From the cell containing the given text, extract its center point as (x, y) coordinate. 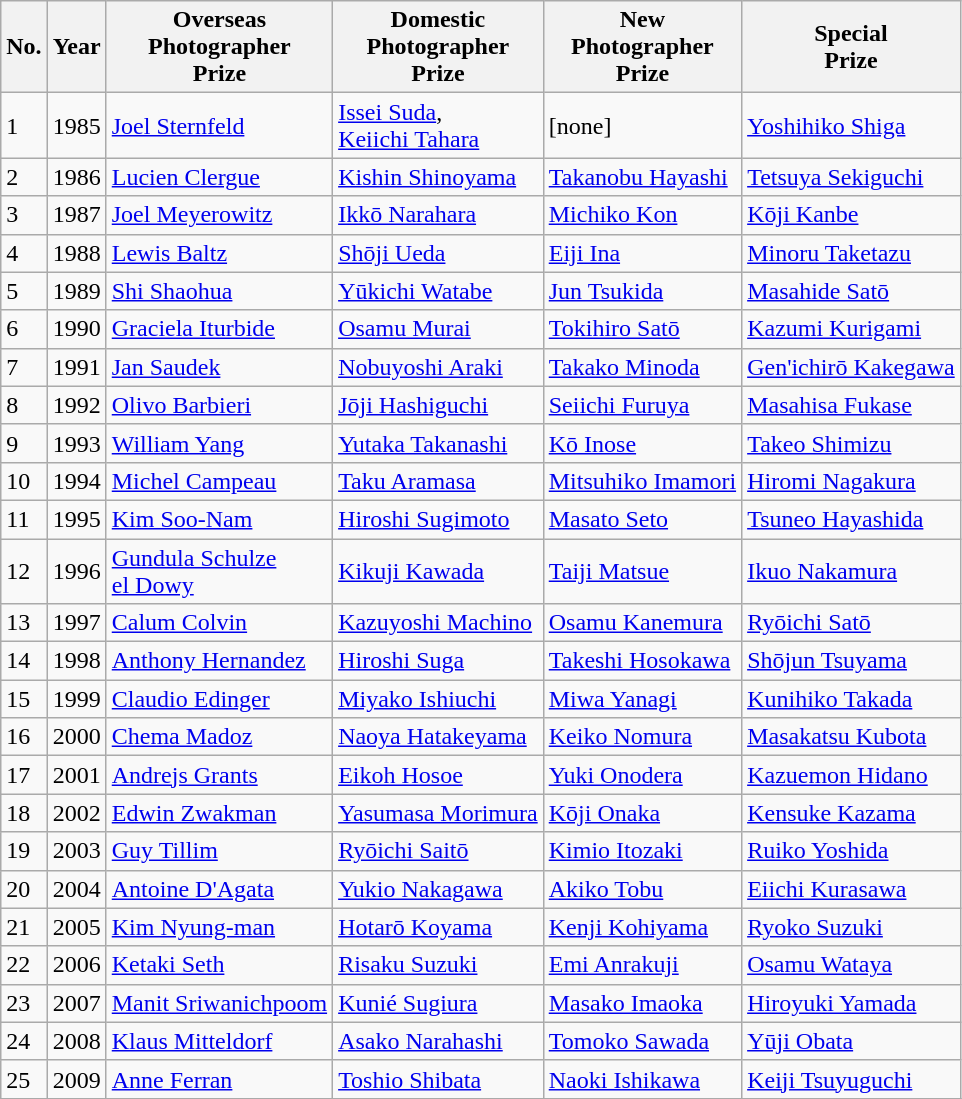
Naoki Ishikawa (642, 1079)
19 (24, 851)
Kō Inose (642, 443)
Yūji Obata (852, 1041)
Tomoko Sawada (642, 1041)
Overseas PhotographerPrize (219, 47)
Keiji Tsuyuguchi (852, 1079)
10 (24, 481)
1988 (76, 253)
3 (24, 215)
2004 (76, 889)
2001 (76, 775)
5 (24, 291)
Ikkō Narahara (438, 215)
1989 (76, 291)
Yūkichi Watabe (438, 291)
2007 (76, 1003)
Hiromi Nagakura (852, 481)
1998 (76, 661)
2008 (76, 1041)
Osamu Murai (438, 329)
Yasumasa Morimura (438, 813)
Kishin Shinoyama (438, 177)
Hiroyuki Yamada (852, 1003)
Kikuji Kawada (438, 570)
1996 (76, 570)
2 (24, 177)
Manit Sriwanichpoom (219, 1003)
Andrejs Grants (219, 775)
1 (24, 126)
Kunihiko Takada (852, 699)
Akiko Tobu (642, 889)
No. (24, 47)
Calum Colvin (219, 623)
Kōji Kanbe (852, 215)
1990 (76, 329)
Klaus Mitteldorf (219, 1041)
Ryoko Suzuki (852, 927)
Tokihiro Satō (642, 329)
Michiko Kon (642, 215)
1985 (76, 126)
22 (24, 965)
Taku Aramasa (438, 481)
Kimio Itozaki (642, 851)
11 (24, 519)
Osamu Kanemura (642, 623)
8 (24, 405)
SpecialPrize (852, 47)
Ikuo Nakamura (852, 570)
4 (24, 253)
Kim Soo-Nam (219, 519)
Ketaki Seth (219, 965)
23 (24, 1003)
NewPhotographerPrize (642, 47)
15 (24, 699)
Jun Tsukida (642, 291)
Chema Madoz (219, 737)
Seiichi Furuya (642, 405)
1993 (76, 443)
Naoya Hatakeyama (438, 737)
Yutaka Takanashi (438, 443)
Mitsuhiko Imamori (642, 481)
1992 (76, 405)
Risaku Suzuki (438, 965)
24 (24, 1041)
Claudio Edinger (219, 699)
Emi Anrakuji (642, 965)
20 (24, 889)
1987 (76, 215)
William Yang (219, 443)
Tsuneo Hayashida (852, 519)
21 (24, 927)
1991 (76, 367)
9 (24, 443)
Antoine D'Agata (219, 889)
Takeo Shimizu (852, 443)
Olivo Barbieri (219, 405)
Anthony Hernandez (219, 661)
1986 (76, 177)
1997 (76, 623)
Takako Minoda (642, 367)
Miwa Yanagi (642, 699)
Hiroshi Suga (438, 661)
Masakatsu Kubota (852, 737)
14 (24, 661)
Eiichi Kurasawa (852, 889)
16 (24, 737)
Gundula Schulze el Dowy (219, 570)
Year (76, 47)
Keiko Nomura (642, 737)
Hiroshi Sugimoto (438, 519)
2009 (76, 1079)
2005 (76, 927)
Edwin Zwakman (219, 813)
18 (24, 813)
Takanobu Hayashi (642, 177)
Miyako Ishiuchi (438, 699)
Asako Narahashi (438, 1041)
17 (24, 775)
Joel Meyerowitz (219, 215)
Domestic PhotographerPrize (438, 47)
Eiji Ina (642, 253)
Lewis Baltz (219, 253)
Shi Shaohua (219, 291)
Kazuemon Hidano (852, 775)
Kunié Sugiura (438, 1003)
Anne Ferran (219, 1079)
Masahisa Fukase (852, 405)
Ryōichi Satō (852, 623)
Tetsuya Sekiguchi (852, 177)
Shōjun Tsuyama (852, 661)
Yukio Nakagawa (438, 889)
Masato Seto (642, 519)
[none] (642, 126)
Taiji Matsue (642, 570)
Takeshi Hosokawa (642, 661)
Graciela Iturbide (219, 329)
Ruiko Yoshida (852, 851)
Kōji Onaka (642, 813)
12 (24, 570)
Masahide Satō (852, 291)
Hotarō Koyama (438, 927)
Minoru Taketazu (852, 253)
Yuki Onodera (642, 775)
Gen'ichirō Kakegawa (852, 367)
2002 (76, 813)
Lucien Clergue (219, 177)
Joel Sternfeld (219, 126)
Kim Nyung-man (219, 927)
Kensuke Kazama (852, 813)
1999 (76, 699)
Nobuyoshi Araki (438, 367)
Jōji Hashiguchi (438, 405)
1995 (76, 519)
25 (24, 1079)
Michel Campeau (219, 481)
Masako Imaoka (642, 1003)
Shōji Ueda (438, 253)
2003 (76, 851)
Jan Saudek (219, 367)
Kazuyoshi Machino (438, 623)
Issei Suda,Keiichi Tahara (438, 126)
6 (24, 329)
Yoshihiko Shiga (852, 126)
2006 (76, 965)
Guy Tillim (219, 851)
Eikoh Hosoe (438, 775)
Osamu Wataya (852, 965)
1994 (76, 481)
Toshio Shibata (438, 1079)
2000 (76, 737)
Kenji Kohiyama (642, 927)
Kazumi Kurigami (852, 329)
7 (24, 367)
Ryōichi Saitō (438, 851)
13 (24, 623)
